Return [x, y] of the center of cell containing provided text 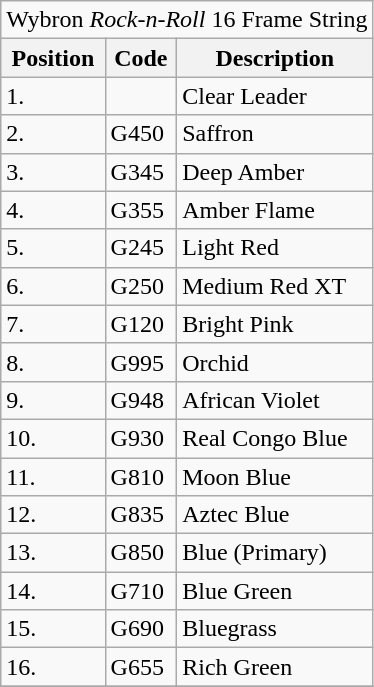
2. [53, 134]
Medium Red XT [275, 286]
G345 [141, 172]
6. [53, 286]
10. [53, 438]
Blue Green [275, 591]
Bright Pink [275, 324]
G930 [141, 438]
Moon Blue [275, 477]
4. [53, 210]
Code [141, 58]
African Violet [275, 400]
G948 [141, 400]
Description [275, 58]
14. [53, 591]
11. [53, 477]
Amber Flame [275, 210]
G655 [141, 667]
G250 [141, 286]
16. [53, 667]
8. [53, 362]
12. [53, 515]
15. [53, 629]
Position [53, 58]
G690 [141, 629]
Clear Leader [275, 96]
Aztec Blue [275, 515]
3. [53, 172]
G710 [141, 591]
Blue (Primary) [275, 553]
G120 [141, 324]
Saffron [275, 134]
G835 [141, 515]
1. [53, 96]
G810 [141, 477]
G450 [141, 134]
13. [53, 553]
Rich Green [275, 667]
Real Congo Blue [275, 438]
9. [53, 400]
G355 [141, 210]
G995 [141, 362]
Deep Amber [275, 172]
G245 [141, 248]
G850 [141, 553]
5. [53, 248]
Wybron Rock-n-Roll 16 Frame String [187, 20]
7. [53, 324]
Light Red [275, 248]
Bluegrass [275, 629]
Orchid [275, 362]
